For the text-containing cell, return its midpoint in (x, y) coordinate format. 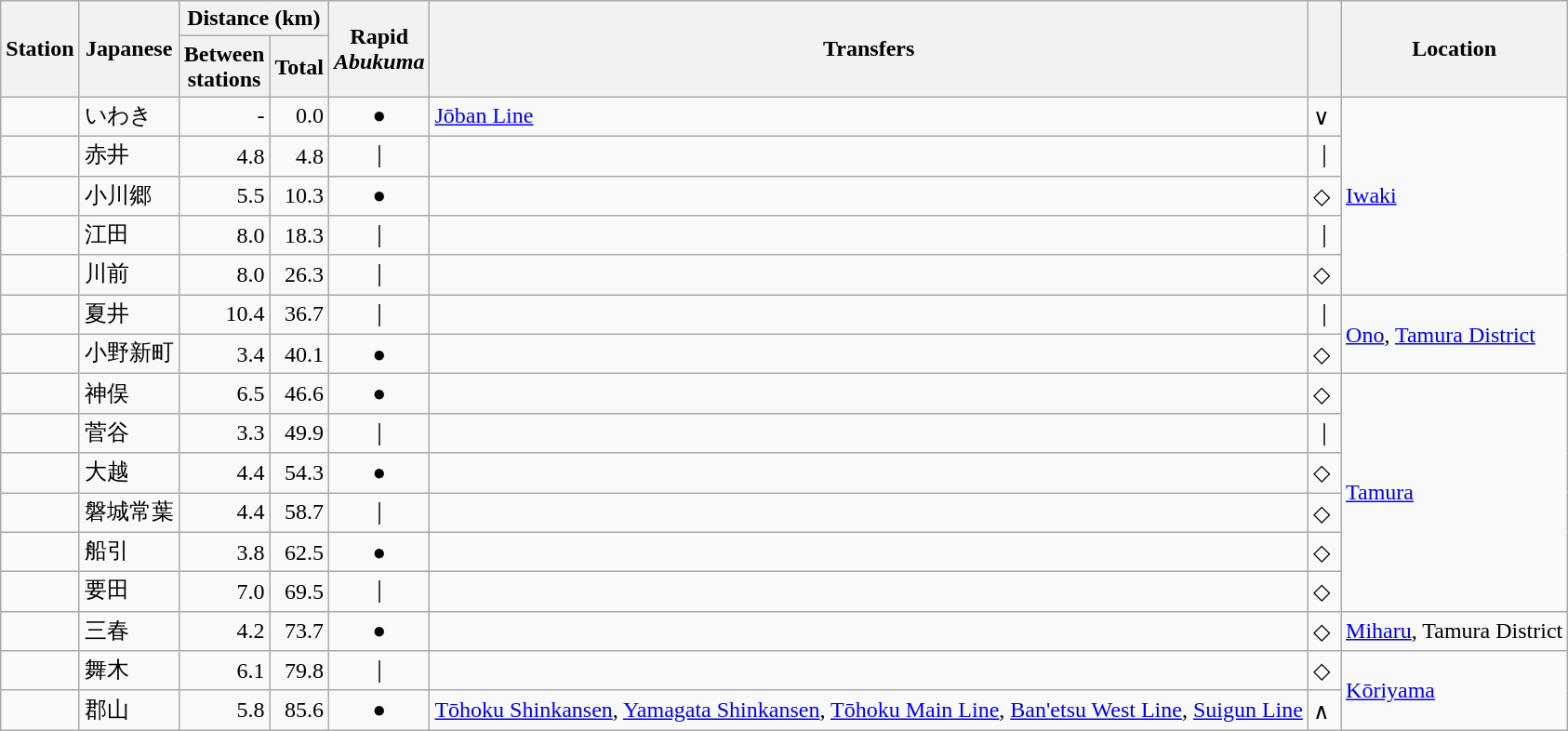
0.0 (299, 117)
郡山 (128, 711)
73.7 (299, 631)
5.8 (224, 711)
大越 (128, 472)
4.2 (224, 631)
54.3 (299, 472)
26.3 (299, 275)
36.7 (299, 314)
磐城常葉 (128, 513)
夏井 (128, 314)
79.8 (299, 671)
舞木 (128, 671)
Location (1455, 48)
49.9 (299, 433)
62.5 (299, 552)
6.5 (224, 394)
川前 (128, 275)
∧ (1324, 711)
Total (299, 67)
Miharu, Tamura District (1455, 631)
Betweenstations (224, 67)
三春 (128, 631)
3.4 (224, 353)
- (224, 117)
Iwaki (1455, 195)
要田 (128, 591)
江田 (128, 236)
69.5 (299, 591)
赤井 (128, 156)
菅谷 (128, 433)
3.3 (224, 433)
3.8 (224, 552)
Transfers (869, 48)
5.5 (224, 195)
Distance (km) (253, 19)
船引 (128, 552)
Ono, Tamura District (1455, 335)
46.6 (299, 394)
18.3 (299, 236)
Station (40, 48)
神俣 (128, 394)
6.1 (224, 671)
Japanese (128, 48)
∨ (1324, 117)
小川郷 (128, 195)
85.6 (299, 711)
10.3 (299, 195)
Kōriyama (1455, 690)
Tamura (1455, 493)
10.4 (224, 314)
RapidAbukuma (379, 48)
小野新町 (128, 353)
40.1 (299, 353)
Tōhoku Shinkansen, Yamagata Shinkansen, Tōhoku Main Line, Ban'etsu West Line, Suigun Line (869, 711)
7.0 (224, 591)
58.7 (299, 513)
Jōban Line (869, 117)
いわき (128, 117)
